Output the [x, y] coordinate of the center of the cell containing the given text.  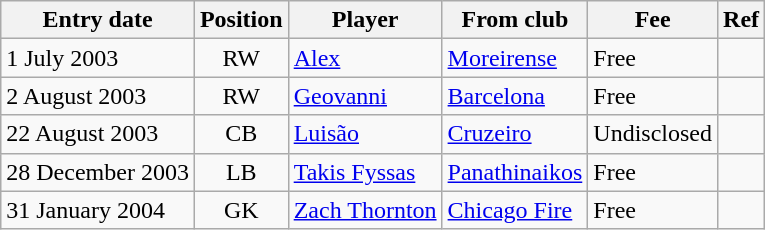
31 January 2004 [98, 210]
Fee [653, 20]
Panathinaikos [515, 172]
Chicago Fire [515, 210]
GK [241, 210]
1 July 2003 [98, 58]
Barcelona [515, 96]
28 December 2003 [98, 172]
Luisão [365, 134]
LB [241, 172]
Geovanni [365, 96]
CB [241, 134]
Cruzeiro [515, 134]
Undisclosed [653, 134]
Ref [742, 20]
Entry date [98, 20]
From club [515, 20]
Takis Fyssas [365, 172]
Position [241, 20]
2 August 2003 [98, 96]
Moreirense [515, 58]
Alex [365, 58]
Zach Thornton [365, 210]
Player [365, 20]
22 August 2003 [98, 134]
